Pinpoint the cell where the given text exists, returning its (x, y) midpoint coordinate. 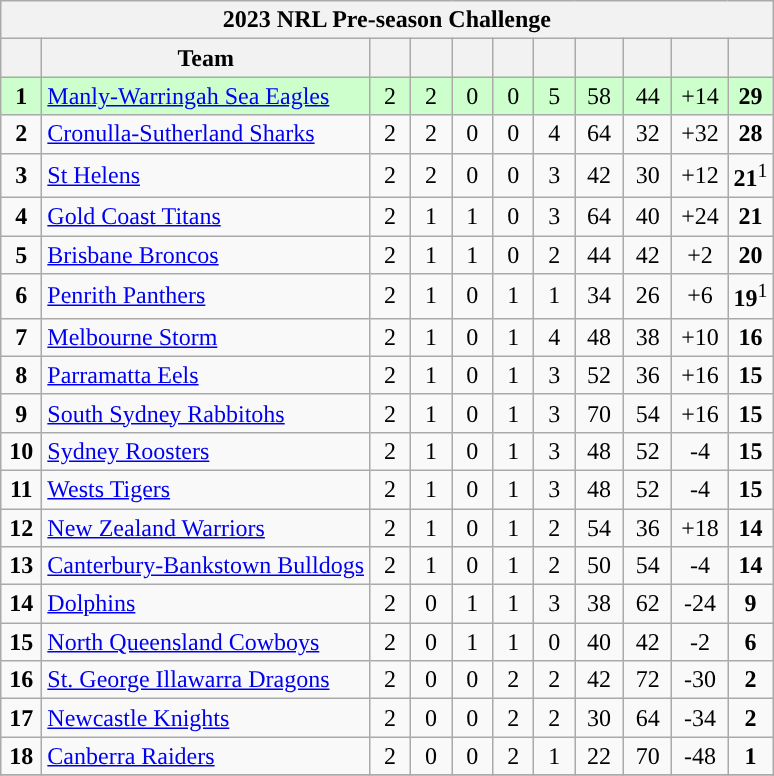
+6 (700, 296)
Sydney Roosters (206, 451)
Melbourne Storm (206, 337)
Manly-Warringah Sea Eagles (206, 96)
29 (750, 96)
10 (22, 451)
Penrith Panthers (206, 296)
+18 (700, 528)
Canterbury-Bankstown Bulldogs (206, 566)
+14 (700, 96)
17 (22, 718)
12 (22, 528)
Parramatta Eels (206, 375)
Dolphins (206, 604)
Gold Coast Titans (206, 217)
62 (648, 604)
Cronulla-Sutherland Sharks (206, 134)
21 (750, 217)
20 (750, 255)
St Helens (206, 176)
18 (22, 756)
7 (22, 337)
2023 NRL Pre-season Challenge (387, 20)
-30 (700, 680)
South Sydney Rabbitohs (206, 413)
11 (22, 489)
28 (750, 134)
Newcastle Knights (206, 718)
Wests Tigers (206, 489)
191 (750, 296)
34 (600, 296)
22 (600, 756)
North Queensland Cowboys (206, 642)
-34 (700, 718)
-2 (700, 642)
+10 (700, 337)
+2 (700, 255)
-24 (700, 604)
St. George Illawarra Dragons (206, 680)
8 (22, 375)
72 (648, 680)
+24 (700, 217)
50 (600, 566)
Brisbane Broncos (206, 255)
211 (750, 176)
58 (600, 96)
Team (206, 58)
-48 (700, 756)
+32 (700, 134)
New Zealand Warriors (206, 528)
32 (648, 134)
Canberra Raiders (206, 756)
13 (22, 566)
26 (648, 296)
+12 (700, 176)
